Provide the [X, Y] coordinate of the cell's center where the given text is located.  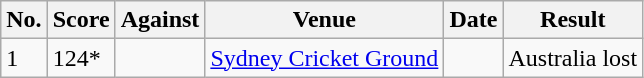
Against [160, 20]
1 [24, 58]
Australia lost [573, 58]
Venue [324, 20]
No. [24, 20]
124* [81, 58]
Sydney Cricket Ground [324, 58]
Date [474, 20]
Result [573, 20]
Score [81, 20]
